Pinpoint the cell where the given text exists, returning its (x, y) midpoint coordinate. 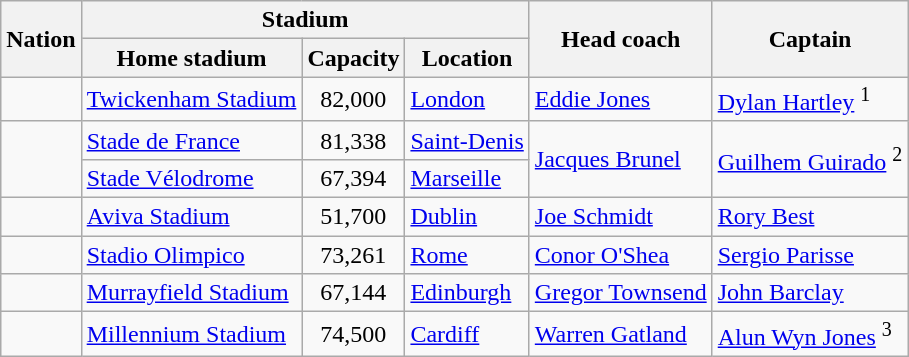
Twickenham Stadium (192, 100)
Head coach (620, 39)
Murrayfield Stadium (192, 293)
67,394 (354, 178)
67,144 (354, 293)
Stadium (305, 20)
74,500 (354, 334)
Aviva Stadium (192, 217)
Conor O'Shea (620, 255)
82,000 (354, 100)
Dylan Hartley 1 (810, 100)
Saint-Denis (467, 140)
81,338 (354, 140)
Marseille (467, 178)
Home stadium (192, 58)
Stadio Olimpico (192, 255)
Gregor Townsend (620, 293)
Dublin (467, 217)
Cardiff (467, 334)
Jacques Brunel (620, 159)
London (467, 100)
Nation (41, 39)
Rory Best (810, 217)
Stade de France (192, 140)
Alun Wyn Jones 3 (810, 334)
Captain (810, 39)
John Barclay (810, 293)
51,700 (354, 217)
73,261 (354, 255)
Location (467, 58)
Rome (467, 255)
Warren Gatland (620, 334)
Stade Vélodrome (192, 178)
Eddie Jones (620, 100)
Guilhem Guirado 2 (810, 159)
Sergio Parisse (810, 255)
Capacity (354, 58)
Edinburgh (467, 293)
Millennium Stadium (192, 334)
Joe Schmidt (620, 217)
